Provide the (X, Y) coordinate of the cell's center where the given text is located.  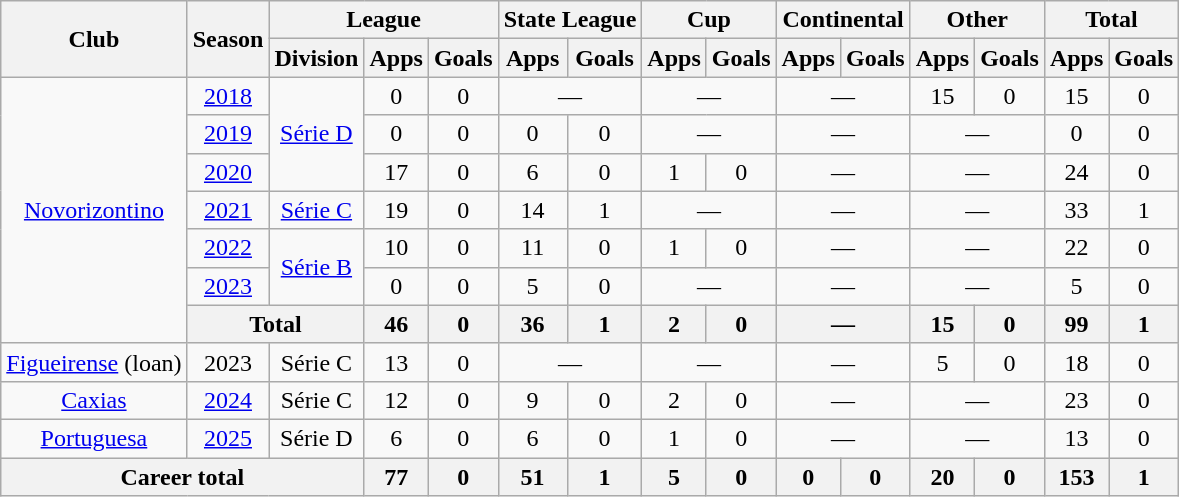
10 (396, 248)
2019 (228, 134)
2024 (228, 400)
League (384, 20)
22 (1076, 248)
36 (532, 324)
2021 (228, 210)
18 (1076, 362)
Portuguesa (94, 438)
46 (396, 324)
24 (1076, 172)
Career total (182, 477)
Cup (709, 20)
Season (228, 39)
99 (1076, 324)
Division (316, 58)
51 (532, 477)
Club (94, 39)
20 (942, 477)
2020 (228, 172)
153 (1076, 477)
23 (1076, 400)
33 (1076, 210)
2022 (228, 248)
Continental (843, 20)
14 (532, 210)
17 (396, 172)
9 (532, 400)
12 (396, 400)
19 (396, 210)
State League (570, 20)
Série B (316, 267)
77 (396, 477)
2025 (228, 438)
Caxias (94, 400)
Other (977, 20)
11 (532, 248)
Figueirense (loan) (94, 362)
2018 (228, 96)
Novorizontino (94, 210)
